Identify which cell holds the provided text, then report its (X, Y) central coordinate. 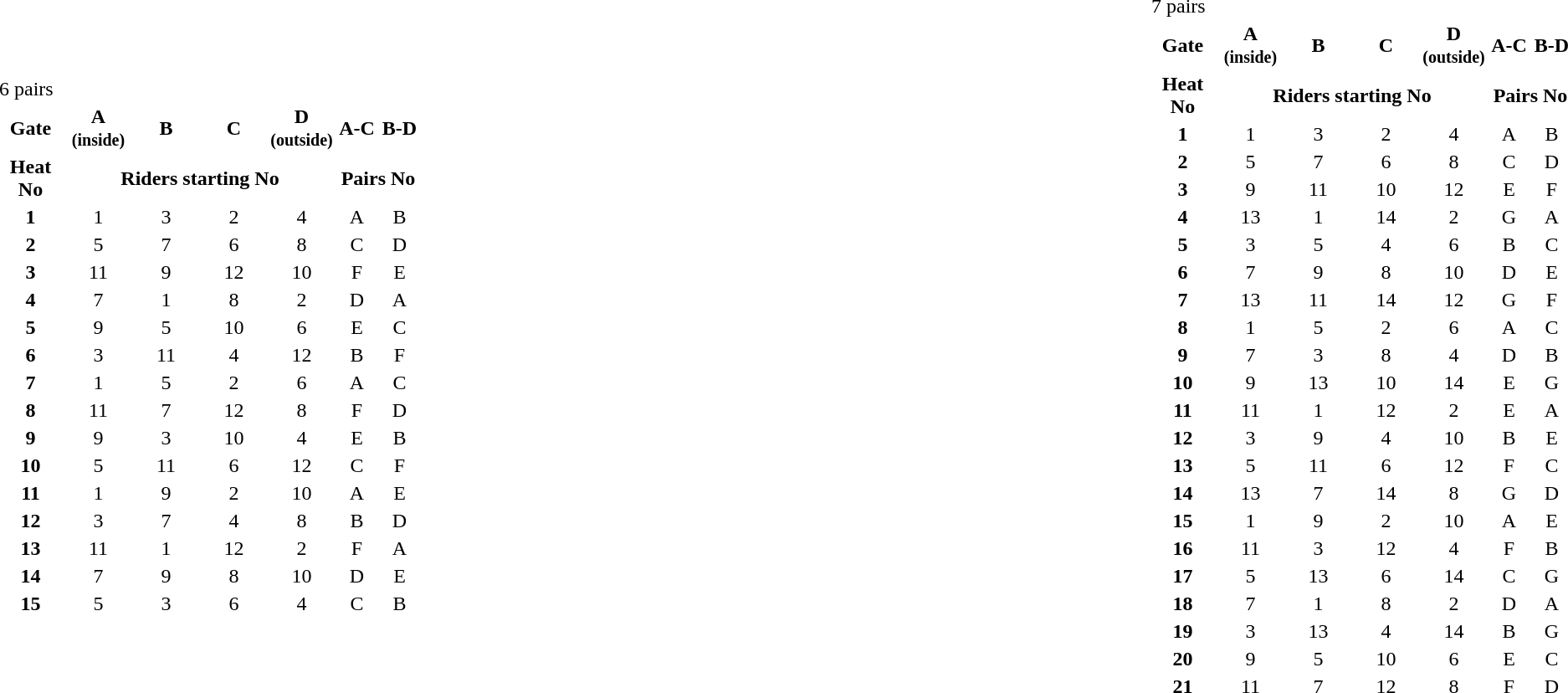
Gate (1182, 45)
20 (1182, 659)
18 (1182, 603)
Pairs No (378, 177)
Heat No (1182, 95)
17 (1182, 577)
16 (1182, 548)
15 (1182, 521)
B-D (400, 127)
19 (1182, 632)
